Return (X, Y) of the center of cell containing provided text 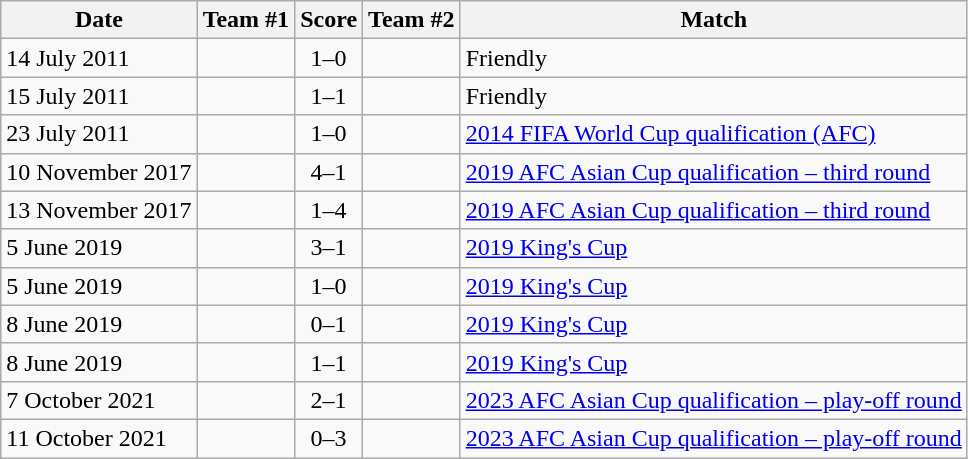
Team #2 (412, 20)
Team #1 (246, 20)
0–1 (329, 324)
23 July 2011 (99, 134)
3–1 (329, 248)
2–1 (329, 400)
14 July 2011 (99, 58)
1–4 (329, 210)
Date (99, 20)
Score (329, 20)
2014 FIFA World Cup qualification (AFC) (714, 134)
15 July 2011 (99, 96)
11 October 2021 (99, 438)
13 November 2017 (99, 210)
Match (714, 20)
4–1 (329, 172)
0–3 (329, 438)
10 November 2017 (99, 172)
7 October 2021 (99, 400)
